For the text-containing cell, return its midpoint in (x, y) coordinate format. 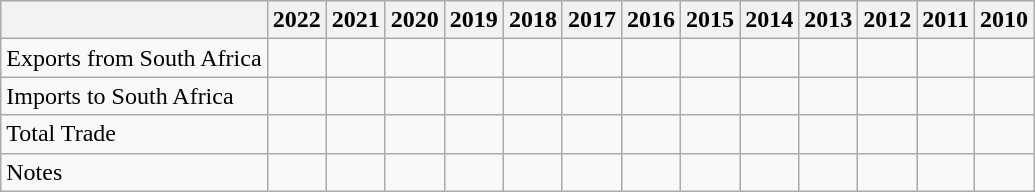
2014 (770, 20)
2012 (888, 20)
2015 (710, 20)
2010 (1004, 20)
2017 (592, 20)
2016 (650, 20)
2021 (356, 20)
Exports from South Africa (134, 58)
2013 (828, 20)
2020 (414, 20)
Notes (134, 172)
2022 (296, 20)
Total Trade (134, 134)
Imports to South Africa (134, 96)
2011 (946, 20)
2018 (532, 20)
2019 (474, 20)
